Scan for the cell matching the given text and deliver its [x, y] coordinate at center. 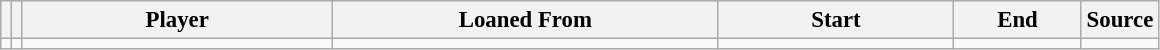
End [1018, 20]
Loaned From [526, 20]
Source [1120, 20]
Player [178, 20]
Start [836, 20]
